Locate the cell with the specified text and output its (X, Y) center coordinate. 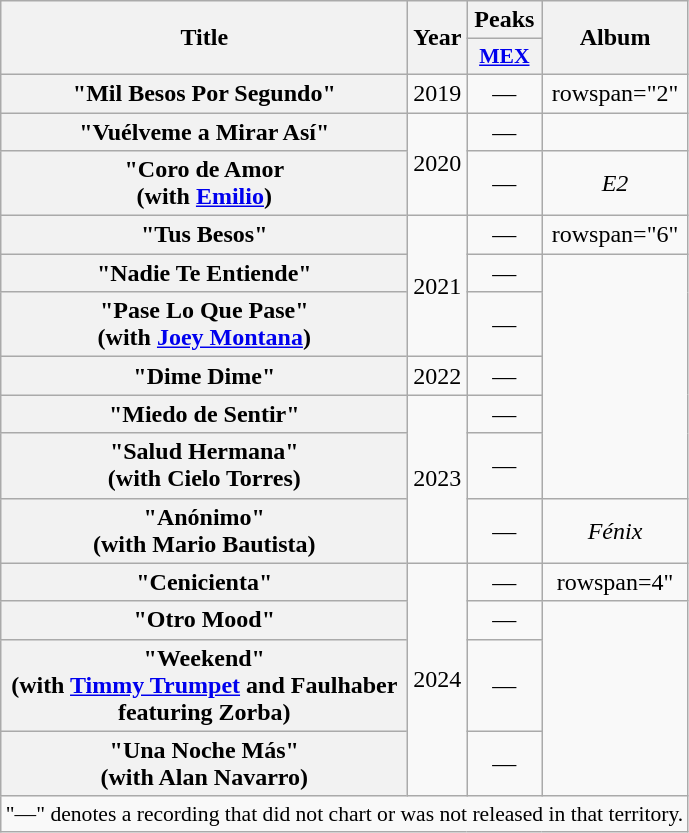
2024 (438, 680)
"Nadie Te Entiende" (204, 273)
"Otro Mood" (204, 620)
"Mil Besos Por Segundo" (204, 93)
rowspan=4" (615, 582)
"—" denotes a recording that did not chart or was not released in that territory. (345, 814)
"Salud Hermana"(with Cielo Torres) (204, 466)
Album (615, 38)
"Tus Besos" (204, 235)
"Weekend"(with Timmy Trumpet and Faulhaber featuring Zorba) (204, 685)
2022 (438, 376)
"Dime Dime" (204, 376)
2019 (438, 93)
"Vuélveme a Mirar Así" (204, 131)
2023 (438, 479)
"Anónimo"(with Mario Bautista) (204, 530)
"Coro de Amor(with Emilio) (204, 184)
Peaks (504, 20)
2020 (438, 164)
rowspan="6" (615, 235)
Fénix (615, 530)
rowspan="2" (615, 93)
MEX (504, 57)
2021 (438, 286)
E2 (615, 184)
Year (438, 38)
"Miedo de Sentir" (204, 414)
"Cenicienta" (204, 582)
Title (204, 38)
"Pase Lo Que Pase"(with Joey Montana) (204, 324)
"Una Noche Más"(with Alan Navarro) (204, 764)
